For the text-containing cell, return its midpoint in (x, y) coordinate format. 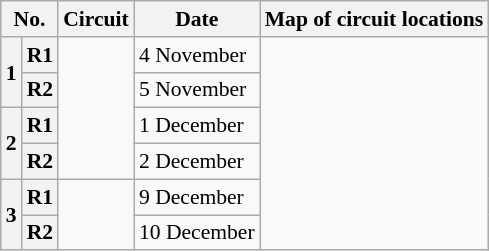
10 December (197, 233)
No. (30, 19)
5 November (197, 90)
Date (197, 19)
2 December (197, 162)
Circuit (96, 19)
4 November (197, 55)
3 (12, 214)
9 December (197, 197)
Map of circuit locations (374, 19)
1 December (197, 126)
1 (12, 72)
2 (12, 144)
